Return [X, Y] of the center of cell containing provided text 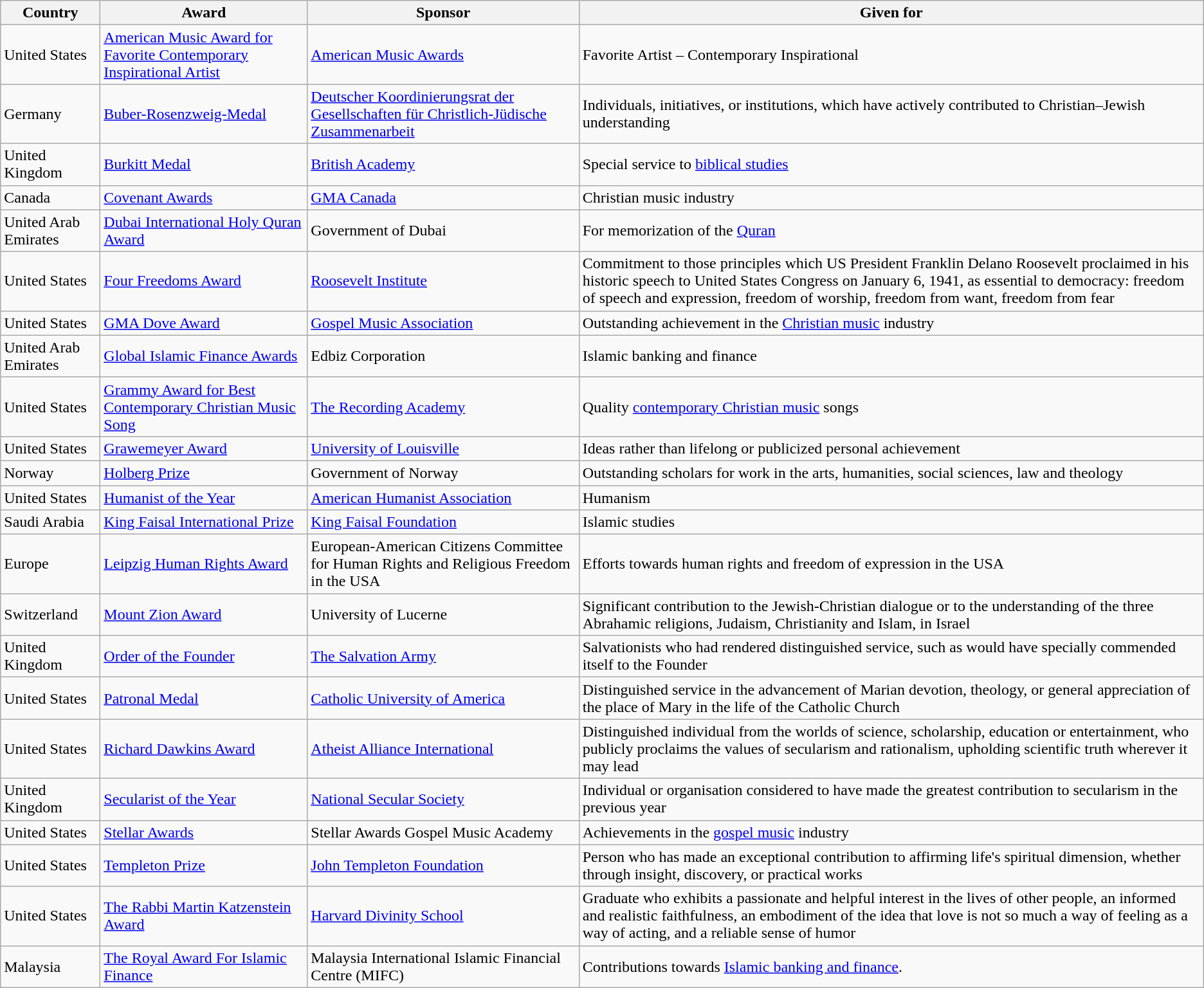
Holberg Prize [204, 473]
American Music Award for Favorite Contemporary Inspirational Artist [204, 55]
Achievements in the gospel music industry [891, 832]
Individual or organisation considered to have made the greatest contribution to secularism in the previous year [891, 799]
Ideas rather than lifelong or publicized personal achievement [891, 448]
Saudi Arabia [50, 522]
Award [204, 13]
American Music Awards [443, 55]
The Rabbi Martin Katzenstein Award [204, 916]
Humanism [891, 497]
GMA Dove Award [204, 323]
Individuals, initiatives, or institutions, which have actively contributed to Christian–Jewish understanding [891, 114]
Islamic studies [891, 522]
The Royal Award For Islamic Finance [204, 966]
Grawemeyer Award [204, 448]
Harvard Divinity School [443, 916]
Government of Dubai [443, 230]
Outstanding achievement in the Christian music industry [891, 323]
Dubai International Holy Quran Award [204, 230]
Switzerland [50, 615]
University of Lucerne [443, 615]
Catholic University of America [443, 699]
American Humanist Association [443, 497]
Norway [50, 473]
Europe [50, 564]
Gospel Music Association [443, 323]
The Recording Academy [443, 407]
Mount Zion Award [204, 615]
University of Louisville [443, 448]
GMA Canada [443, 197]
Humanist of the Year [204, 497]
Deutscher Koordinierungsrat der Gesellschaften für Christlich-Jüdische Zusammenarbeit [443, 114]
John Templeton Foundation [443, 866]
National Secular Society [443, 799]
European-American Citizens Committee for Human Rights and Religious Freedom in the USA [443, 564]
Order of the Founder [204, 656]
Stellar Awards [204, 832]
Malaysia International Islamic Financial Centre (MIFC) [443, 966]
Covenant Awards [204, 197]
Edbiz Corporation [443, 356]
British Academy [443, 165]
Malaysia [50, 966]
Special service to biblical studies [891, 165]
Secularist of the Year [204, 799]
Grammy Award for Best Contemporary Christian Music Song [204, 407]
Buber-Rosenzweig-Medal [204, 114]
Government of Norway [443, 473]
Atheist Alliance International [443, 749]
King Faisal Foundation [443, 522]
Burkitt Medal [204, 165]
Favorite Artist – Contemporary Inspirational [891, 55]
Four Freedoms Award [204, 281]
Templeton Prize [204, 866]
Sponsor [443, 13]
Germany [50, 114]
Global Islamic Finance Awards [204, 356]
King Faisal International Prize [204, 522]
Canada [50, 197]
Leipzig Human Rights Award [204, 564]
Given for [891, 13]
Stellar Awards Gospel Music Academy [443, 832]
The Salvation Army [443, 656]
For memorization of the Quran [891, 230]
Efforts towards human rights and freedom of expression in the USA [891, 564]
Christian music industry [891, 197]
Islamic banking and finance [891, 356]
Roosevelt Institute [443, 281]
Salvationists who had rendered distinguished service, such as would have specially commended itself to the Founder [891, 656]
Country [50, 13]
Richard Dawkins Award [204, 749]
Patronal Medal [204, 699]
Outstanding scholars for work in the arts, humanities, social sciences, law and theology [891, 473]
Contributions towards Islamic banking and finance. [891, 966]
Quality contemporary Christian music songs [891, 407]
Person who has made an exceptional contribution to affirming life's spiritual dimension, whether through insight, discovery, or practical works [891, 866]
